Detect which cell encompasses the target text, then output its [X, Y] center coordinate. 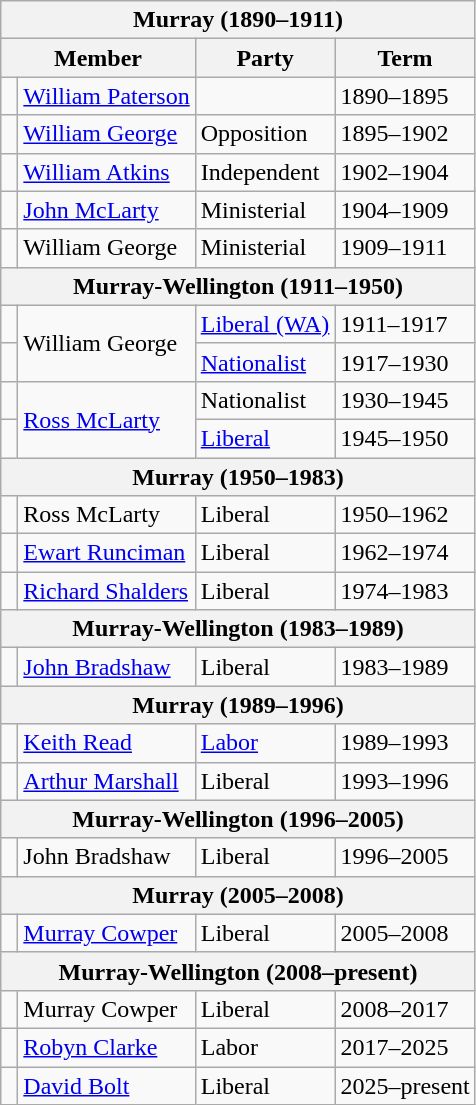
Keith Read [106, 743]
1945–1950 [405, 438]
Arthur Marshall [106, 781]
John McLarty [106, 210]
1890–1895 [405, 96]
William Atkins [106, 172]
1909–1911 [405, 248]
Robyn Clarke [106, 1047]
1902–1904 [405, 172]
Murray (1950–1983) [238, 477]
Murray (1989–1996) [238, 705]
2025–present [405, 1085]
1904–1909 [405, 210]
Independent [265, 172]
1962–1974 [405, 553]
David Bolt [106, 1085]
1983–1989 [405, 667]
2005–2008 [405, 933]
Term [405, 58]
1993–1996 [405, 781]
Liberal (WA) [265, 324]
1917–1930 [405, 362]
2017–2025 [405, 1047]
Murray-Wellington (2008–present) [238, 971]
Murray-Wellington (1983–1989) [238, 629]
Ewart Runciman [106, 553]
1911–1917 [405, 324]
1996–2005 [405, 857]
William Paterson [106, 96]
2008–2017 [405, 1009]
Murray-Wellington (1911–1950) [238, 286]
Member [98, 58]
Party [265, 58]
Murray-Wellington (1996–2005) [238, 819]
Murray (2005–2008) [238, 895]
1930–1945 [405, 400]
Opposition [265, 134]
Murray (1890–1911) [238, 20]
1950–1962 [405, 515]
1895–1902 [405, 134]
1974–1983 [405, 591]
1989–1993 [405, 743]
Richard Shalders [106, 591]
